Find where the given text appears and provide that cell's center as (X, Y) coordinate. 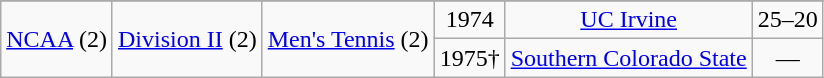
— (788, 58)
1974 (470, 20)
Division II (2) (187, 39)
Southern Colorado State (628, 58)
UC Irvine (628, 20)
NCAA (2) (57, 39)
1975† (470, 58)
25–20 (788, 20)
Men's Tennis (2) (348, 39)
